Determine the [X, Y] coordinate at the center of the cell enclosing the given text.  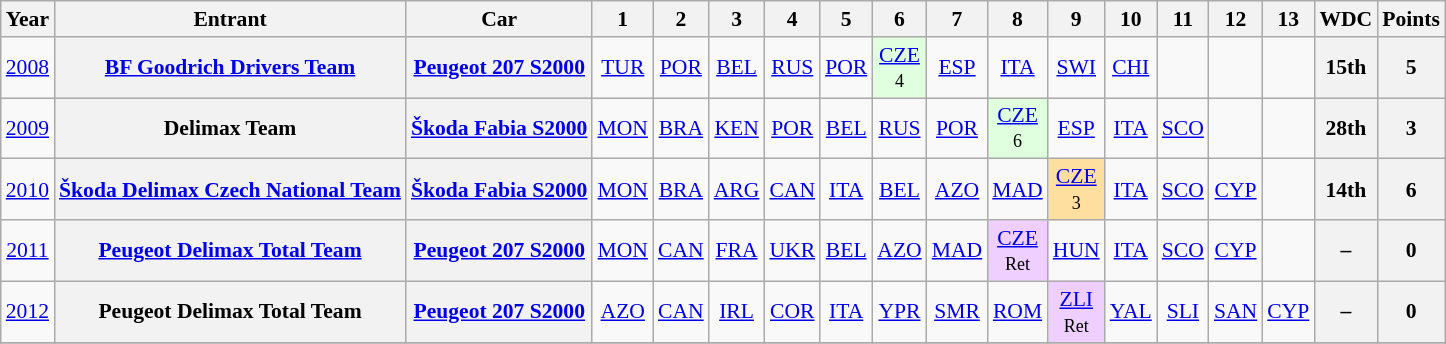
CZERet [1018, 250]
SLI [1183, 312]
CZE6 [1018, 128]
SWI [1076, 68]
12 [1236, 19]
Entrant [230, 19]
2012 [28, 312]
ZLIRet [1076, 312]
4 [792, 19]
2011 [28, 250]
CZE3 [1076, 190]
YPR [899, 312]
15th [1346, 68]
UKR [792, 250]
14th [1346, 190]
11 [1183, 19]
7 [958, 19]
2008 [28, 68]
Points [1411, 19]
13 [1288, 19]
CZE4 [899, 68]
HUN [1076, 250]
WDC [1346, 19]
Škoda Delimax Czech National Team [230, 190]
Year [28, 19]
BF Goodrich Drivers Team [230, 68]
YAL [1131, 312]
1 [622, 19]
IRL [737, 312]
KEN [737, 128]
28th [1346, 128]
Delimax Team [230, 128]
9 [1076, 19]
CHI [1131, 68]
10 [1131, 19]
2010 [28, 190]
2009 [28, 128]
2 [681, 19]
FRA [737, 250]
COR [792, 312]
ARG [737, 190]
ROM [1018, 312]
SAN [1236, 312]
Car [499, 19]
8 [1018, 19]
TUR [622, 68]
SMR [958, 312]
